Find where the given text appears and provide that cell's center as (x, y) coordinate. 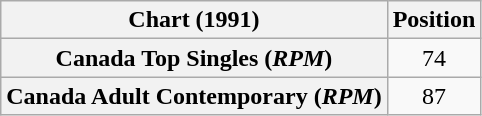
74 (434, 58)
Position (434, 20)
87 (434, 96)
Canada Adult Contemporary (RPM) (194, 96)
Chart (1991) (194, 20)
Canada Top Singles (RPM) (194, 58)
